Output the [X, Y] coordinate of the center of the cell containing the given text.  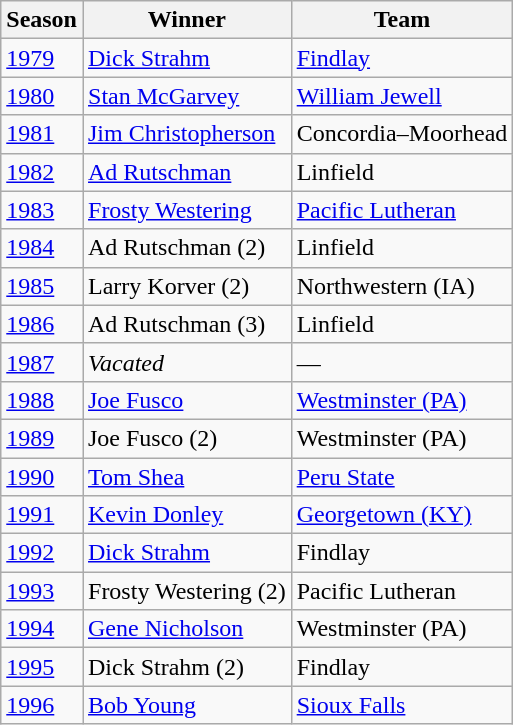
1985 [42, 286]
Dick Strahm (2) [186, 667]
— [402, 362]
Joe Fusco [186, 400]
1982 [42, 172]
Vacated [186, 362]
1991 [42, 515]
Kevin Donley [186, 515]
1979 [42, 58]
Frosty Westering (2) [186, 591]
1995 [42, 667]
William Jewell [402, 96]
Peru State [402, 477]
1987 [42, 362]
Jim Christopherson [186, 134]
Winner [186, 20]
1986 [42, 324]
1993 [42, 591]
Georgetown (KY) [402, 515]
1996 [42, 705]
1989 [42, 438]
Stan McGarvey [186, 96]
Concordia–Moorhead [402, 134]
1992 [42, 553]
Sioux Falls [402, 705]
1990 [42, 477]
1994 [42, 629]
Gene Nicholson [186, 629]
1984 [42, 248]
Ad Rutschman (2) [186, 248]
Ad Rutschman (3) [186, 324]
Season [42, 20]
1981 [42, 134]
Team [402, 20]
1988 [42, 400]
Larry Korver (2) [186, 286]
Frosty Westering [186, 210]
Joe Fusco (2) [186, 438]
1980 [42, 96]
Tom Shea [186, 477]
Northwestern (IA) [402, 286]
Bob Young [186, 705]
1983 [42, 210]
Ad Rutschman [186, 172]
